Locate the cell with the specified text and output its [x, y] center coordinate. 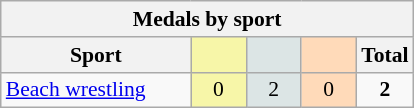
Medals by sport [208, 19]
Beach wrestling [96, 90]
Sport [96, 55]
Total [384, 55]
